Return [x, y] of the center of cell containing provided text 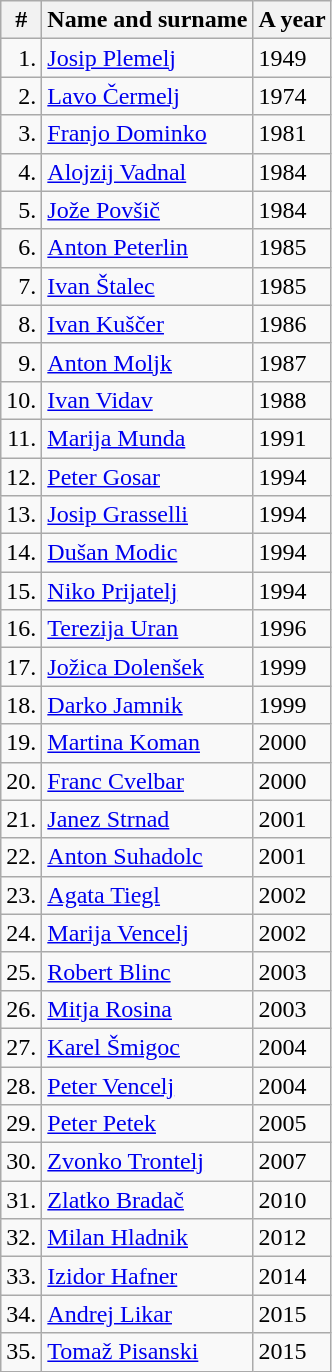
7. [22, 286]
Peter Petek [148, 1124]
25. [22, 971]
Peter Vencelj [148, 1085]
Franc Cvelbar [148, 781]
Janez Strnad [148, 819]
2010 [292, 1200]
2. [22, 96]
Milan Hladnik [148, 1238]
Tomaž Pisanski [148, 1352]
# [22, 20]
Josip Grasselli [148, 515]
24. [22, 933]
2014 [292, 1276]
Jožica Dolenšek [148, 667]
2007 [292, 1162]
Terezija Uran [148, 629]
Ivan Vidav [148, 400]
Agata Tiegl [148, 895]
11. [22, 438]
19. [22, 743]
22. [22, 857]
Zlatko Bradač [148, 1200]
29. [22, 1124]
34. [22, 1314]
Izidor Hafner [148, 1276]
1949 [292, 58]
Josip Plemelj [148, 58]
Anton Peterlin [148, 248]
Karel Šmigoc [148, 1047]
18. [22, 705]
13. [22, 515]
4. [22, 172]
1974 [292, 96]
23. [22, 895]
Mitja Rosina [148, 1009]
3. [22, 134]
Marija Vencelj [148, 933]
10. [22, 400]
1988 [292, 400]
Ivan Štalec [148, 286]
Darko Jamnik [148, 705]
Martina Koman [148, 743]
1986 [292, 324]
Peter Gosar [148, 477]
2012 [292, 1238]
1996 [292, 629]
A year [292, 20]
21. [22, 819]
Andrej Likar [148, 1314]
35. [22, 1352]
Robert Blinc [148, 971]
14. [22, 553]
12. [22, 477]
15. [22, 591]
Ivan Kuščer [148, 324]
20. [22, 781]
26. [22, 1009]
33. [22, 1276]
Zvonko Trontelj [148, 1162]
1981 [292, 134]
1987 [292, 362]
1. [22, 58]
28. [22, 1085]
Niko Prijatelj [148, 591]
6. [22, 248]
Jože Povšič [148, 210]
Dušan Modic [148, 553]
32. [22, 1238]
Franjo Dominko [148, 134]
1991 [292, 438]
9. [22, 362]
16. [22, 629]
2005 [292, 1124]
27. [22, 1047]
Alojzij Vadnal [148, 172]
30. [22, 1162]
17. [22, 667]
8. [22, 324]
Name and surname [148, 20]
5. [22, 210]
Marija Munda [148, 438]
31. [22, 1200]
Anton Suhadolc [148, 857]
Anton Moljk [148, 362]
Lavo Čermelj [148, 96]
